Capture the cell that displays the provided text and extract its (x, y) central coordinate. 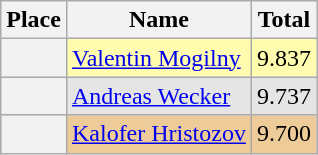
9.700 (284, 134)
Kalofer Hristozov (158, 134)
Valentin Mogilny (158, 58)
Name (158, 20)
Total (284, 20)
9.837 (284, 58)
Andreas Wecker (158, 96)
9.737 (284, 96)
Place (34, 20)
